From the cell containing the given text, extract its center point as [X, Y] coordinate. 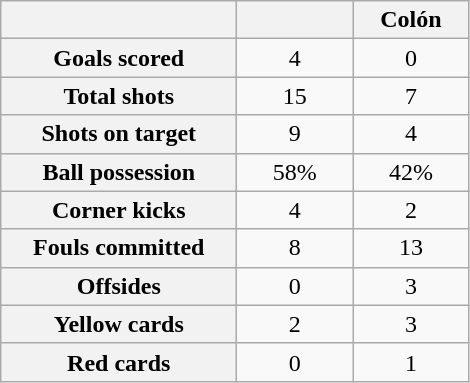
15 [295, 96]
Offsides [119, 286]
Shots on target [119, 134]
13 [411, 248]
Red cards [119, 362]
Corner kicks [119, 210]
Ball possession [119, 172]
1 [411, 362]
Fouls committed [119, 248]
8 [295, 248]
7 [411, 96]
Yellow cards [119, 324]
Total shots [119, 96]
9 [295, 134]
58% [295, 172]
Goals scored [119, 58]
Colón [411, 20]
42% [411, 172]
